From the cell containing the given text, extract its center point as [X, Y] coordinate. 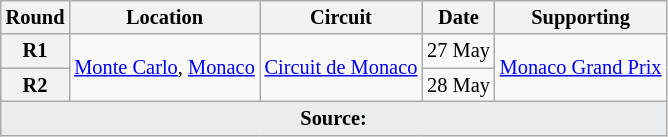
Monaco Grand Prix [581, 68]
Circuit [342, 17]
28 May [458, 85]
Source: [334, 118]
R1 [36, 51]
Monte Carlo, Monaco [164, 68]
27 May [458, 51]
Date [458, 17]
Round [36, 17]
Supporting [581, 17]
R2 [36, 85]
Circuit de Monaco [342, 68]
Location [164, 17]
